Determine the [X, Y] coordinate at the center of the cell enclosing the given text.  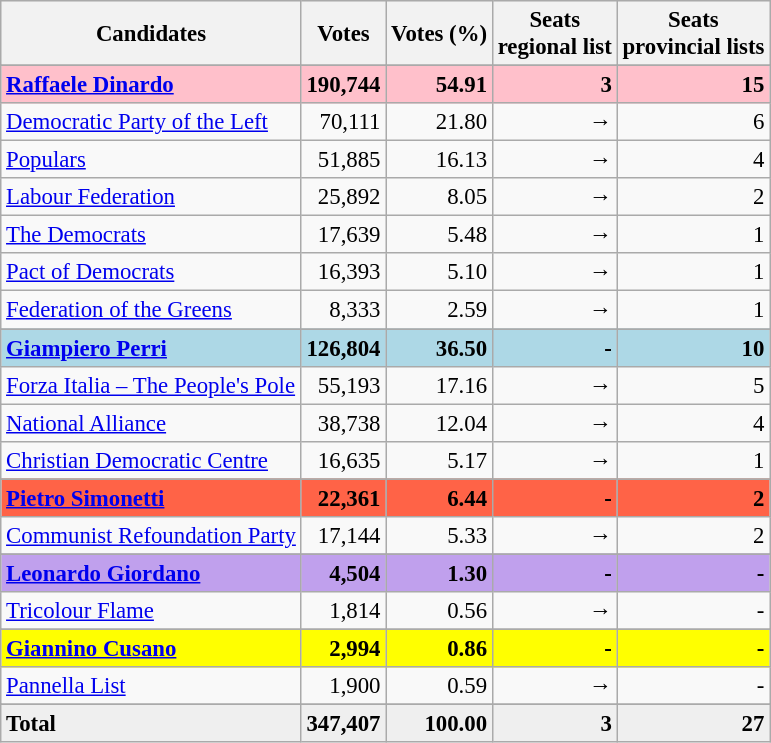
2,994 [344, 648]
10 [694, 348]
6.44 [440, 498]
Giannino Cusano [151, 648]
1,900 [344, 686]
8,333 [344, 310]
36.50 [440, 348]
Votes (%) [440, 34]
22,361 [344, 498]
5.17 [440, 460]
5 [694, 385]
Candidates [151, 34]
Communist Refoundation Party [151, 536]
16.13 [440, 160]
16,393 [344, 273]
Tricolour Flame [151, 611]
Labour Federation [151, 197]
8.05 [440, 197]
Total [151, 724]
5.48 [440, 235]
Pact of Democrats [151, 273]
27 [694, 724]
6 [694, 122]
5.33 [440, 536]
190,744 [344, 85]
0.86 [440, 648]
55,193 [344, 385]
Populars [151, 160]
21.80 [440, 122]
Votes [344, 34]
Democratic Party of the Left [151, 122]
National Alliance [151, 423]
1,814 [344, 611]
25,892 [344, 197]
17.16 [440, 385]
70,111 [344, 122]
The Democrats [151, 235]
0.59 [440, 686]
Pannella List [151, 686]
Giampiero Perri [151, 348]
12.04 [440, 423]
Seatsprovincial lists [694, 34]
17,639 [344, 235]
Raffaele Dinardo [151, 85]
100.00 [440, 724]
15 [694, 85]
Federation of the Greens [151, 310]
4,504 [344, 573]
126,804 [344, 348]
5.10 [440, 273]
16,635 [344, 460]
Christian Democratic Centre [151, 460]
2.59 [440, 310]
Pietro Simonetti [151, 498]
347,407 [344, 724]
Forza Italia – The People's Pole [151, 385]
Seatsregional list [554, 34]
51,885 [344, 160]
54.91 [440, 85]
38,738 [344, 423]
1.30 [440, 573]
0.56 [440, 611]
Leonardo Giordano [151, 573]
17,144 [344, 536]
